Identify which cell holds the provided text, then report its [X, Y] central coordinate. 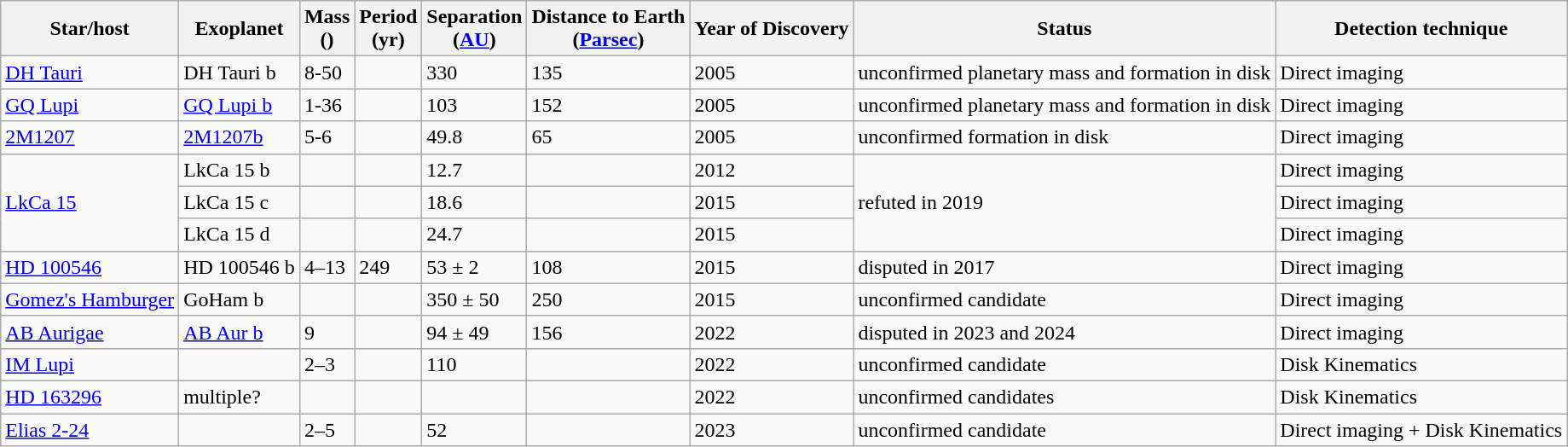
refuted in 2019 [1064, 202]
HD 100546 b [240, 267]
HD 163296 [90, 397]
52 [474, 429]
8-50 [327, 73]
Direct imaging + Disk Kinematics [1421, 429]
250 [609, 299]
2M1207b [240, 137]
Year of Discovery [772, 29]
152 [609, 105]
94 ± 49 [474, 332]
249 [389, 267]
Mass() [327, 29]
4–13 [327, 267]
5-6 [327, 137]
350 ± 50 [474, 299]
LkCa 15 c [240, 202]
GQ Lupi b [240, 105]
2–3 [327, 364]
disputed in 2023 and 2024 [1064, 332]
9 [327, 332]
53 ± 2 [474, 267]
65 [609, 137]
LkCa 15 d [240, 235]
49.8 [474, 137]
103 [474, 105]
24.7 [474, 235]
1-36 [327, 105]
Distance to Earth(Parsec) [609, 29]
108 [609, 267]
Exoplanet [240, 29]
AB Aur b [240, 332]
unconfirmed candidates [1064, 397]
330 [474, 73]
multiple? [240, 397]
LkCa 15 [90, 202]
135 [609, 73]
Elias 2-24 [90, 429]
Period(yr) [389, 29]
HD 100546 [90, 267]
GoHam b [240, 299]
2023 [772, 429]
Gomez's Hamburger [90, 299]
IM Lupi [90, 364]
12.7 [474, 170]
DH Tauri [90, 73]
AB Aurigae [90, 332]
2–5 [327, 429]
2M1207 [90, 137]
110 [474, 364]
2012 [772, 170]
LkCa 15 b [240, 170]
Detection technique [1421, 29]
GQ Lupi [90, 105]
Status [1064, 29]
disputed in 2017 [1064, 267]
DH Tauri b [240, 73]
18.6 [474, 202]
Separation(AU) [474, 29]
156 [609, 332]
unconfirmed formation in disk [1064, 137]
Star/host [90, 29]
